Search for the cell housing the specified text and yield its [x, y] center coordinate. 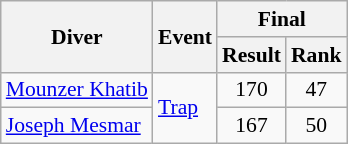
Mounzer Khatib [77, 90]
Event [185, 36]
170 [252, 90]
167 [252, 126]
Diver [77, 36]
50 [316, 126]
Final [282, 19]
Rank [316, 55]
Trap [185, 108]
47 [316, 90]
Result [252, 55]
Joseph Mesmar [77, 126]
